Locate the cell with the specified text and output its (X, Y) center coordinate. 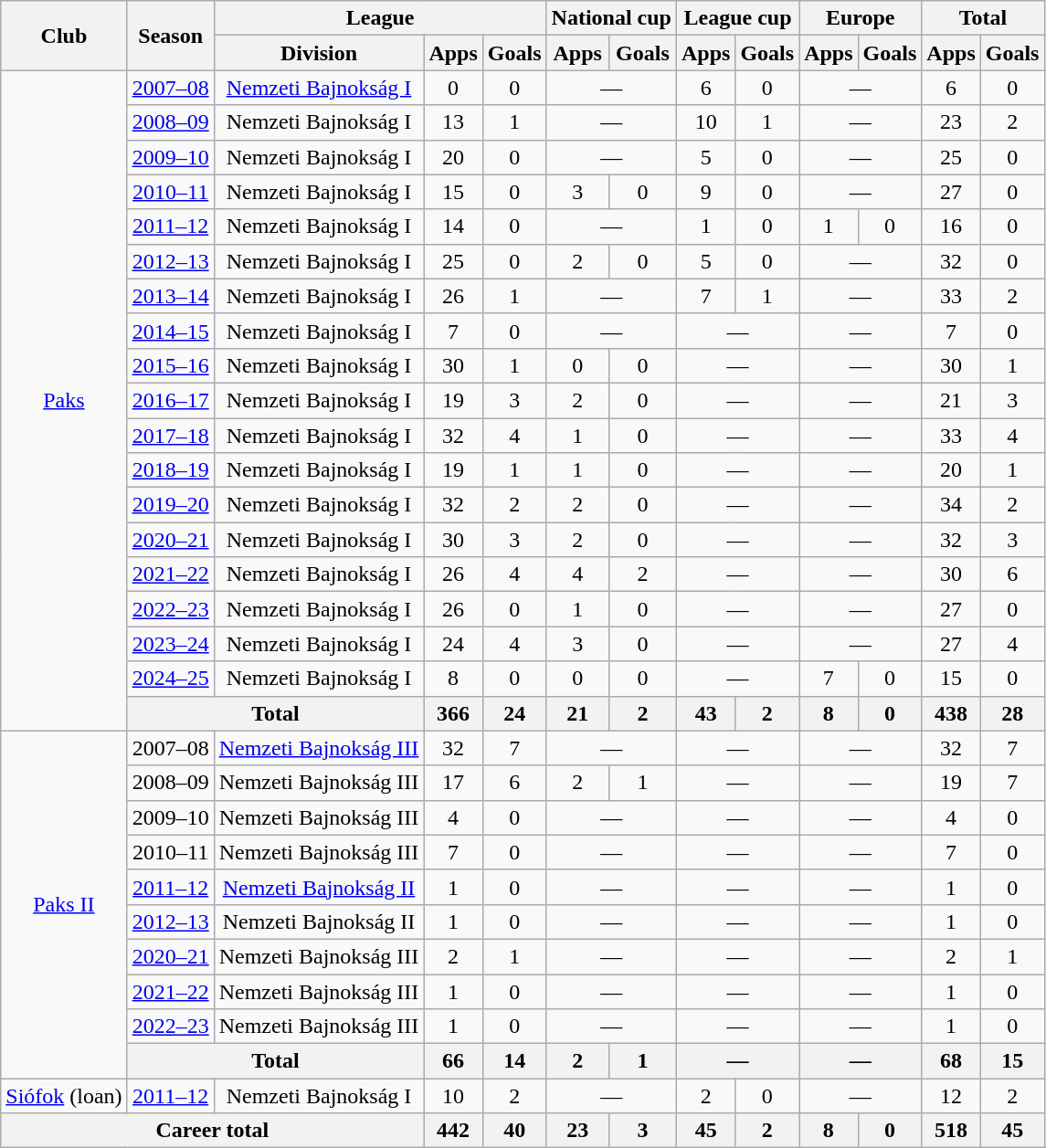
66 (453, 1061)
National cup (611, 18)
12 (951, 1096)
League (380, 18)
Season (170, 36)
68 (951, 1061)
Career total (212, 1131)
34 (951, 505)
2019–20 (170, 505)
2014–15 (170, 331)
Club (64, 36)
Europe (861, 18)
17 (453, 783)
League cup (737, 18)
2015–16 (170, 365)
Siófok (loan) (64, 1096)
2016–17 (170, 400)
28 (1012, 713)
Paks (64, 400)
518 (951, 1131)
Division (319, 53)
438 (951, 713)
2024–25 (170, 679)
2017–18 (170, 436)
9 (705, 192)
16 (951, 226)
40 (514, 1131)
442 (453, 1131)
13 (453, 122)
2023–24 (170, 644)
2018–19 (170, 470)
43 (705, 713)
Paks II (64, 904)
366 (453, 713)
2013–14 (170, 296)
